Provide the (x, y) coordinate of the cell's center where the given text is located.  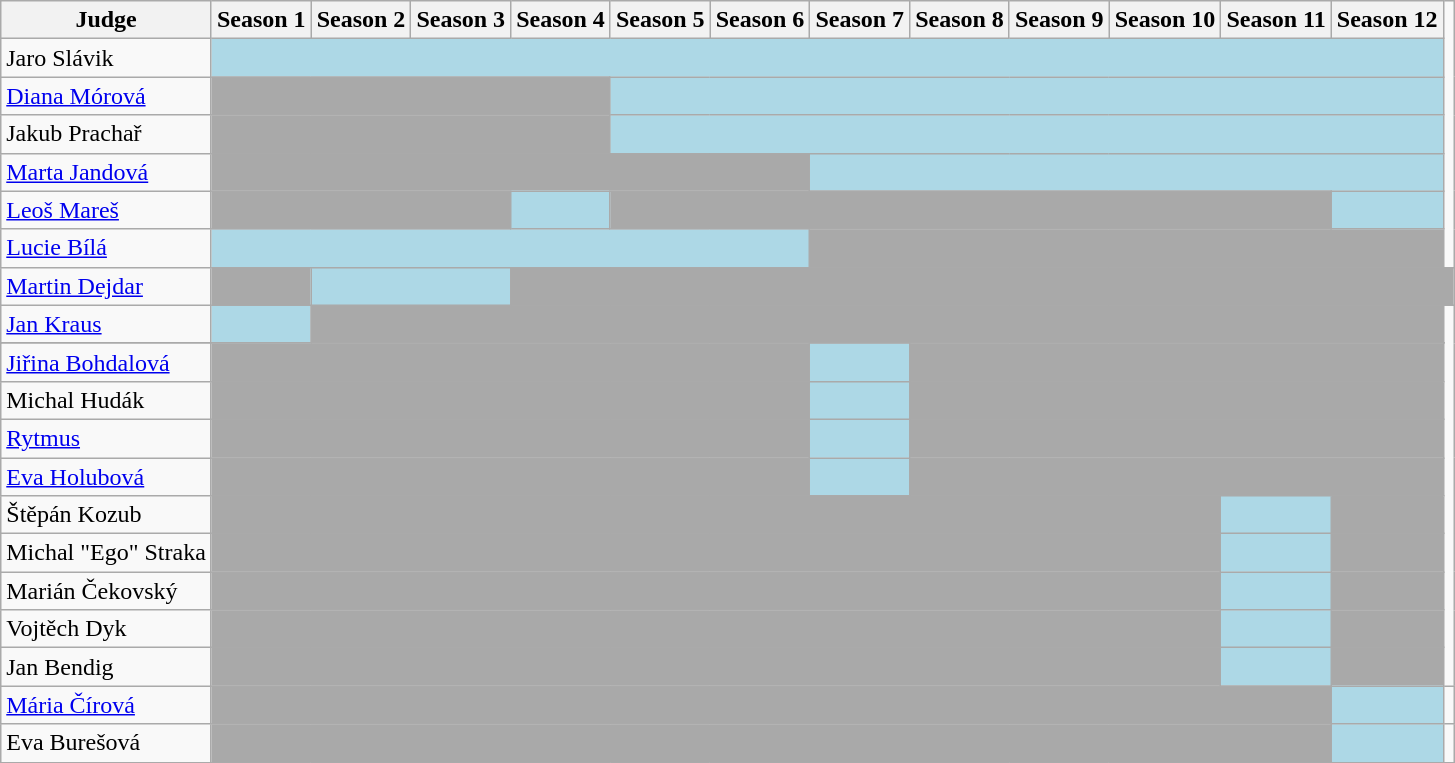
Diana Mórová (106, 96)
Season 7 (860, 20)
Rytmus (106, 438)
Season 6 (760, 20)
Season 12 (1387, 20)
Leoš Mareš (106, 210)
Jiřina Bohdalová (106, 362)
Season 4 (561, 20)
Jan Bendig (106, 667)
Season 8 (960, 20)
Michal Hudák (106, 400)
Michal "Ego" Straka (106, 553)
Štěpán Kozub (106, 515)
Season 2 (361, 20)
Season 1 (261, 20)
Marián Čekovský (106, 591)
Jaro Slávik (106, 58)
Vojtěch Dyk (106, 629)
Marta Jandová (106, 172)
Mária Čírová (106, 705)
Lucie Bílá (106, 248)
Jan Kraus (106, 324)
Season 11 (1276, 20)
Season 5 (660, 20)
Season 9 (1059, 20)
Martin Dejdar (106, 286)
Eva Holubová (106, 477)
Season 10 (1165, 20)
Judge (106, 20)
Jakub Prachař (106, 134)
Eva Burešová (106, 743)
Season 3 (461, 20)
